Pinpoint the cell where the given text exists, returning its (X, Y) midpoint coordinate. 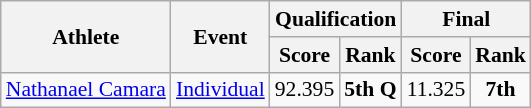
Qualification (336, 19)
5th Q (370, 90)
Event (220, 36)
Individual (220, 90)
Athlete (86, 36)
7th (500, 90)
11.325 (436, 90)
Nathanael Camara (86, 90)
92.395 (304, 90)
Final (466, 19)
